Identify which cell holds the provided text, then report its (X, Y) central coordinate. 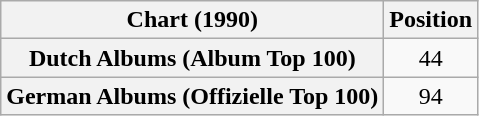
Position (431, 20)
German Albums (Offizielle Top 100) (192, 96)
94 (431, 96)
Dutch Albums (Album Top 100) (192, 58)
44 (431, 58)
Chart (1990) (192, 20)
